Extract the (x, y) coordinate from the center of the cell holding the provided text.  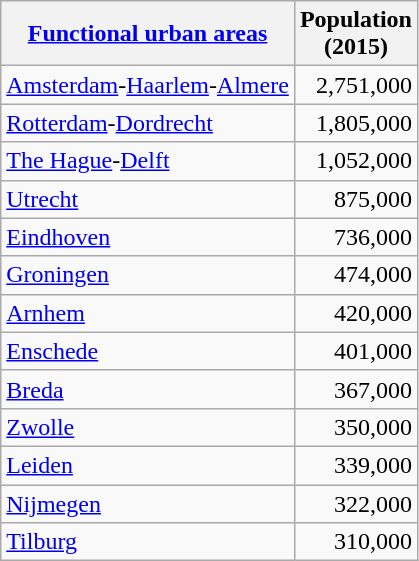
Leiden (148, 465)
474,000 (356, 275)
Arnhem (148, 313)
2,751,000 (356, 85)
Rotterdam-Dordrecht (148, 123)
Breda (148, 389)
Population (2015) (356, 34)
1,052,000 (356, 161)
Tilburg (148, 542)
350,000 (356, 427)
339,000 (356, 465)
The Hague-Delft (148, 161)
Zwolle (148, 427)
736,000 (356, 237)
322,000 (356, 503)
Amsterdam-Haarlem-Almere (148, 85)
875,000 (356, 199)
420,000 (356, 313)
401,000 (356, 351)
Nijmegen (148, 503)
367,000 (356, 389)
Utrecht (148, 199)
Eindhoven (148, 237)
Groningen (148, 275)
Enschede (148, 351)
310,000 (356, 542)
1,805,000 (356, 123)
Functional urban areas (148, 34)
